Find where the given text appears and provide that cell's center as [X, Y] coordinate. 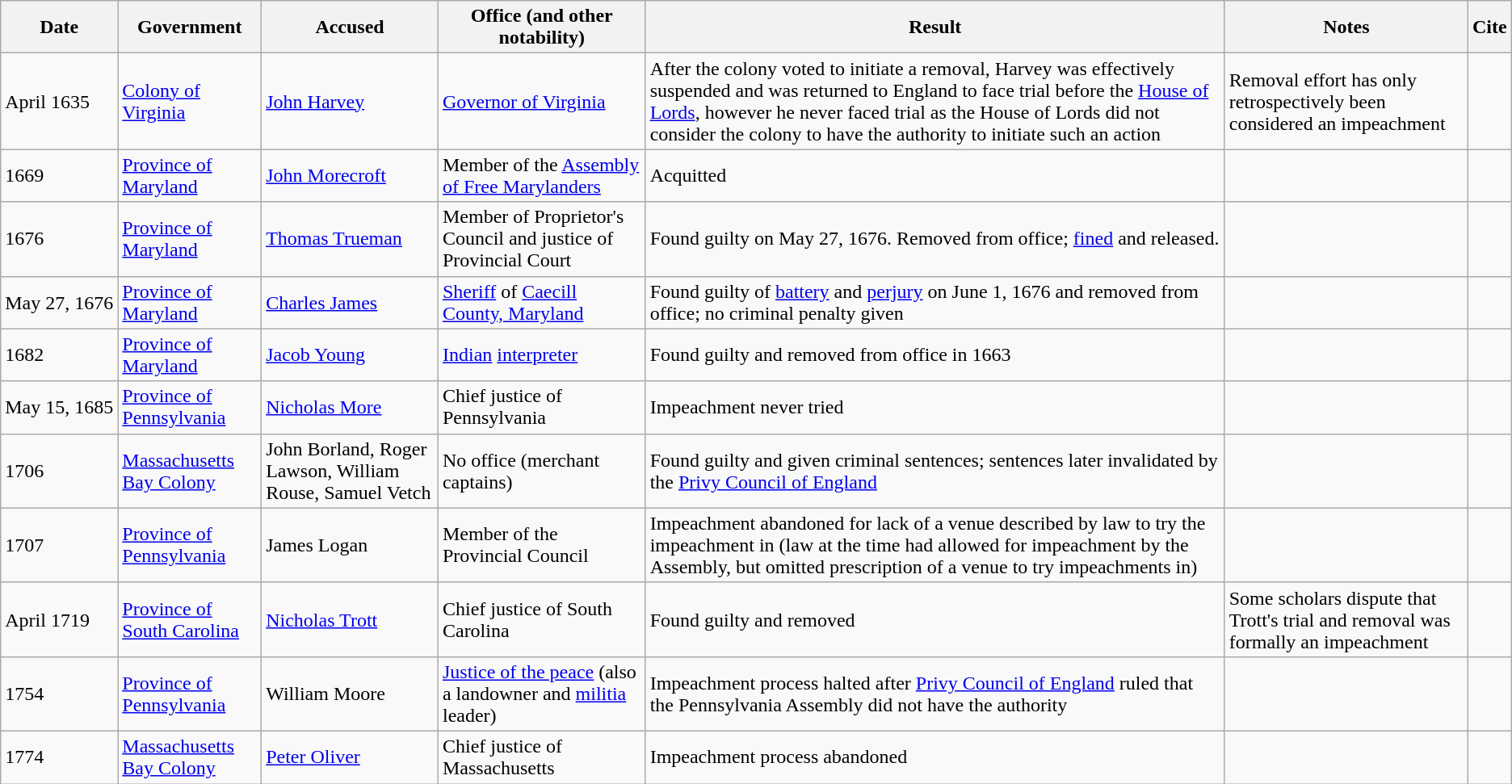
Nicholas Trott [351, 619]
John Morecroft [351, 176]
Found guilty and given criminal sentences; sentences later invalidated by the Privy Council of England [935, 471]
April 1719 [60, 619]
Result [935, 27]
April 1635 [60, 102]
Indian interpreter [541, 355]
No office (merchant captains) [541, 471]
John Borland, Roger Lawson, William Rouse, Samuel Vetch [351, 471]
May 15, 1685 [60, 407]
William Moore [351, 694]
Peter Oliver [351, 757]
1707 [60, 545]
Found guilty and removed [935, 619]
Member of the Assembly of Free Marylanders [541, 176]
Impeachment process abandoned [935, 757]
Notes [1346, 27]
Charles James [351, 302]
Sheriff of Caecill County, Maryland [541, 302]
Impeachment process halted after Privy Council of England ruled that the Pennsylvania Assembly did not have the authority [935, 694]
1669 [60, 176]
Colony of Virginia [190, 102]
Chief justice of South Carolina [541, 619]
Found guilty and removed from office in 1663 [935, 355]
1682 [60, 355]
Governor of Virginia [541, 102]
Province of South Carolina [190, 619]
Removal effort has only retrospectively been considered an impeachment [1346, 102]
Office (and other notability) [541, 27]
Chief justice of Pennsylvania [541, 407]
Acquitted [935, 176]
Some scholars dispute that Trott's trial and removal was formally an impeachment [1346, 619]
John Harvey [351, 102]
Nicholas More [351, 407]
Justice of the peace (also a landowner and militia leader) [541, 694]
1676 [60, 239]
Thomas Trueman [351, 239]
1706 [60, 471]
Found guilty of battery and perjury on June 1, 1676 and removed from office; no criminal penalty given [935, 302]
1754 [60, 694]
Cite [1489, 27]
Jacob Young [351, 355]
Member of the Provincial Council [541, 545]
Accused [351, 27]
Member of Proprietor's Council and justice of Provincial Court [541, 239]
Government [190, 27]
Found guilty on May 27, 1676. Removed from office; fined and released. [935, 239]
Date [60, 27]
May 27, 1676 [60, 302]
Impeachment never tried [935, 407]
1774 [60, 757]
Chief justice of Massachusetts [541, 757]
James Logan [351, 545]
